Find where the given text appears and provide that cell's center as [x, y] coordinate. 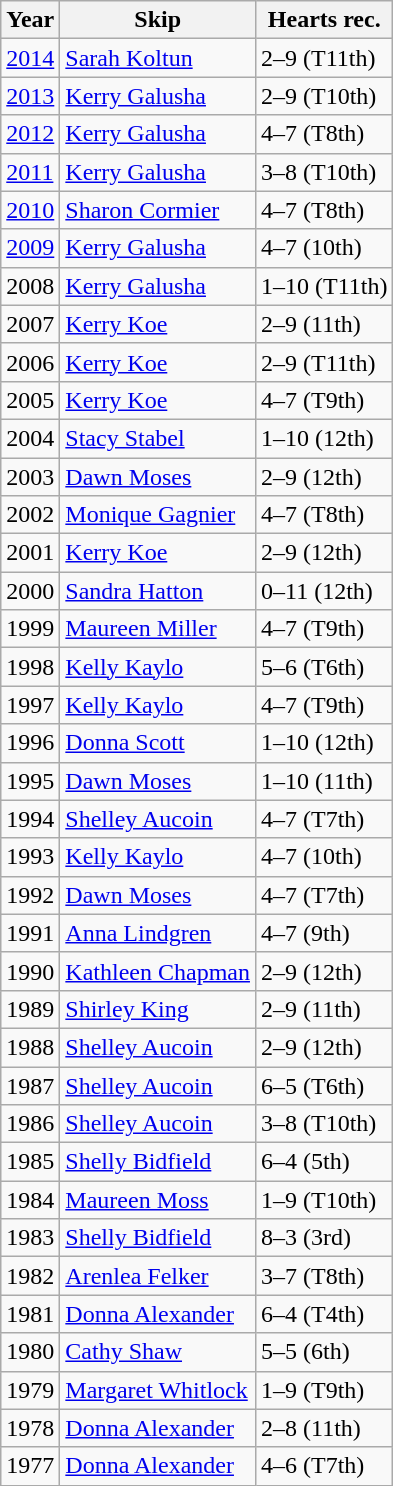
Sandra Hatton [158, 591]
2011 [30, 172]
1984 [30, 1200]
1985 [30, 1162]
2002 [30, 515]
1992 [30, 895]
Stacy Stabel [158, 438]
1980 [30, 1352]
6–4 (T4th) [324, 1314]
2006 [30, 362]
1986 [30, 1124]
1–9 (T9th) [324, 1390]
3–7 (T8th) [324, 1276]
1987 [30, 1085]
1996 [30, 743]
1–10 (11th) [324, 781]
2014 [30, 58]
2000 [30, 591]
1–9 (T10th) [324, 1200]
1982 [30, 1276]
1994 [30, 819]
1999 [30, 629]
8–3 (3rd) [324, 1238]
2004 [30, 438]
4–7 (9th) [324, 933]
Arenlea Felker [158, 1276]
2003 [30, 477]
Margaret Whitlock [158, 1390]
1991 [30, 933]
1998 [30, 667]
1997 [30, 705]
2–8 (11th) [324, 1428]
Monique Gagnier [158, 515]
2010 [30, 210]
1979 [30, 1390]
2012 [30, 134]
1993 [30, 857]
6–5 (T6th) [324, 1085]
4–6 (T7th) [324, 1466]
Anna Lindgren [158, 933]
1988 [30, 1047]
1981 [30, 1314]
1–10 (T11th) [324, 286]
Hearts rec. [324, 20]
Sharon Cormier [158, 210]
2–9 (T10th) [324, 96]
2013 [30, 96]
Skip [158, 20]
5–5 (6th) [324, 1352]
2005 [30, 400]
1978 [30, 1428]
Kathleen Chapman [158, 971]
Shirley King [158, 1009]
1995 [30, 781]
1989 [30, 1009]
2009 [30, 248]
1983 [30, 1238]
1977 [30, 1466]
Cathy Shaw [158, 1352]
Maureen Moss [158, 1200]
Donna Scott [158, 743]
6–4 (5th) [324, 1162]
2001 [30, 553]
Maureen Miller [158, 629]
2008 [30, 286]
2007 [30, 324]
5–6 (T6th) [324, 667]
Year [30, 20]
0–11 (12th) [324, 591]
1990 [30, 971]
Sarah Koltun [158, 58]
